For the text-containing cell, return its midpoint in [x, y] coordinate format. 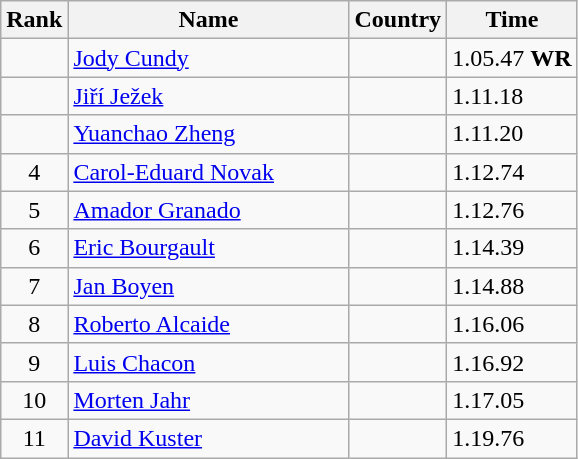
1.11.18 [512, 96]
5 [34, 210]
Amador Granado [208, 210]
1.05.47 WR [512, 58]
1.19.76 [512, 438]
1.17.05 [512, 400]
Luis Chacon [208, 362]
Rank [34, 20]
Name [208, 20]
Roberto Alcaide [208, 324]
10 [34, 400]
1.14.39 [512, 248]
Eric Bourgault [208, 248]
Jiří Ježek [208, 96]
7 [34, 286]
8 [34, 324]
6 [34, 248]
4 [34, 172]
1.12.74 [512, 172]
Jan Boyen [208, 286]
1.11.20 [512, 134]
9 [34, 362]
Morten Jahr [208, 400]
Yuanchao Zheng [208, 134]
Jody Cundy [208, 58]
1.12.76 [512, 210]
1.16.06 [512, 324]
Time [512, 20]
1.16.92 [512, 362]
11 [34, 438]
Carol-Eduard Novak [208, 172]
David Kuster [208, 438]
1.14.88 [512, 286]
Country [398, 20]
